Identify which cell holds the provided text, then report its (X, Y) central coordinate. 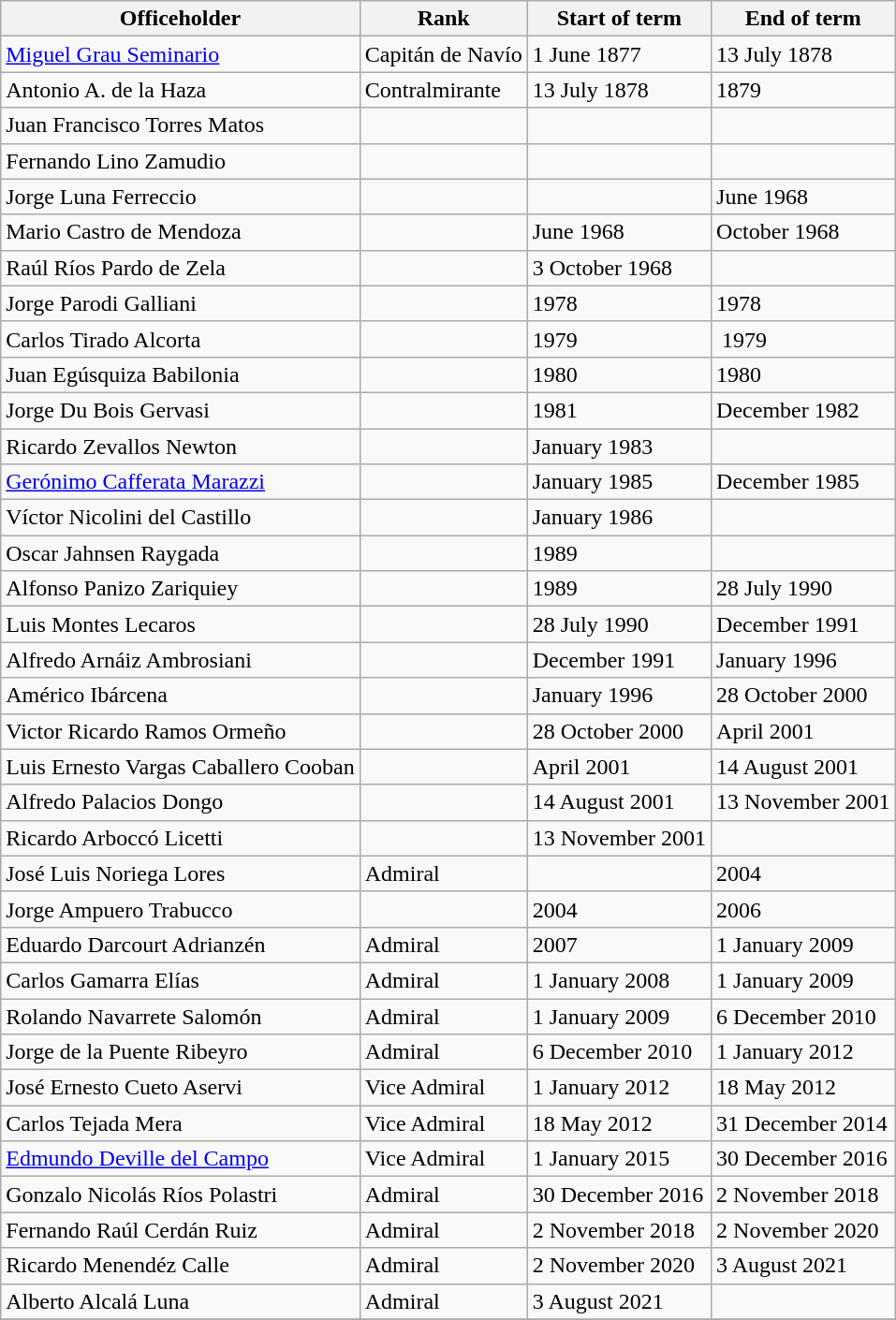
Alfredo Arnáiz Ambrosiani (180, 660)
Officeholder (180, 19)
Oscar Jahnsen Raygada (180, 553)
2006 (803, 909)
José Ernesto Cueto Aservi (180, 1088)
January 1985 (619, 482)
Ricardo Arboccó Licetti (180, 838)
Carlos Gamarra Elías (180, 980)
1 January 2008 (619, 980)
Víctor Nicolini del Castillo (180, 518)
Eduardo Darcourt Adrianzén (180, 945)
January 1983 (619, 447)
Mario Castro de Mendoza (180, 232)
Fernando Lino Zamudio (180, 161)
Luis Ernesto Vargas Caballero Cooban (180, 767)
Edmundo Deville del Campo (180, 1159)
31 December 2014 (803, 1123)
Alfredo Palacios Dongo (180, 802)
Raúl Ríos Pardo de Zela (180, 268)
1 January 2015 (619, 1159)
Gerónimo Cafferata Marazzi (180, 482)
January 1986 (619, 518)
Américo Ibárcena (180, 696)
End of term (803, 19)
1 June 1877 (619, 54)
Juan Egúsquiza Babilonia (180, 374)
3 October 1968 (619, 268)
Fernando Raúl Cerdán Ruiz (180, 1230)
Jorge Parodi Galliani (180, 303)
Antonio A. de la Haza (180, 90)
Ricardo Zevallos Newton (180, 447)
Rolando Navarrete Salomón (180, 1016)
Miguel Grau Seminario (180, 54)
Gonzalo Nicolás Ríos Polastri (180, 1195)
Capitán de Navío (444, 54)
Juan Francisco Torres Matos (180, 125)
Carlos Tirado Alcorta (180, 339)
1981 (619, 410)
Start of term (619, 19)
Jorge Du Bois Gervasi (180, 410)
December 1985 (803, 482)
Luis Montes Lecaros (180, 624)
Carlos Tejada Mera (180, 1123)
Jorge Luna Ferreccio (180, 197)
2007 (619, 945)
Contralmirante (444, 90)
October 1968 (803, 232)
1879 (803, 90)
Victor Ricardo Ramos Ormeño (180, 731)
Rank (444, 19)
Jorge de la Puente Ribeyro (180, 1052)
Alberto Alcalá Luna (180, 1301)
December 1982 (803, 410)
Jorge Ampuero Trabucco (180, 909)
Alfonso Panizo Zariquiey (180, 589)
Ricardo Menendéz Calle (180, 1266)
José Luis Noriega Lores (180, 873)
